Capture the cell that displays the provided text and extract its [X, Y] central coordinate. 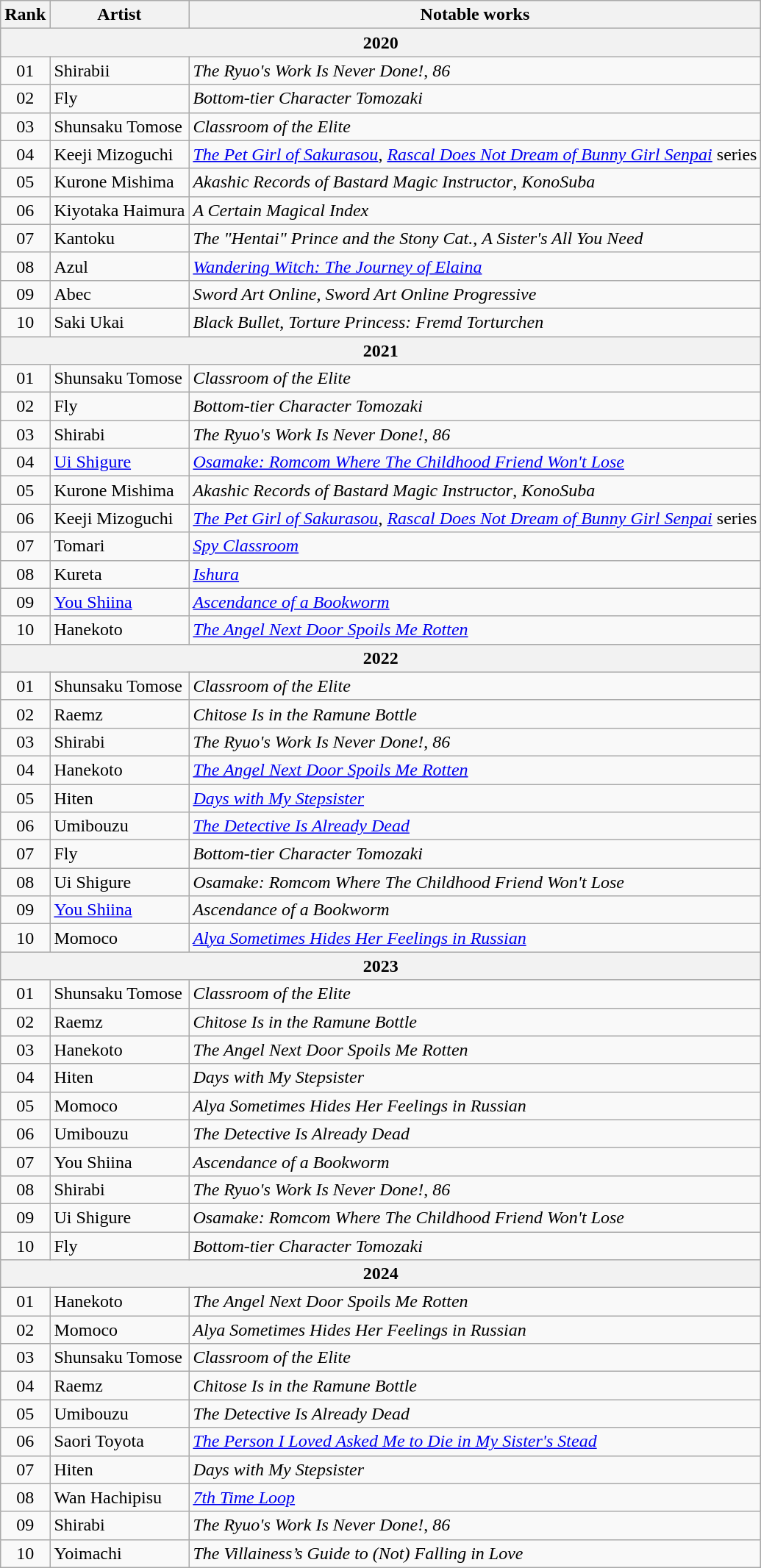
Spy Classroom [475, 546]
2023 [381, 966]
2020 [381, 43]
Black Bullet, Torture Princess: Fremd Torturchen [475, 322]
2021 [381, 351]
Saori Toyota [119, 1442]
Notable works [475, 15]
2022 [381, 658]
The Person I Loved Asked Me to Die in My Sister's Stead [475, 1442]
Artist [119, 15]
Wandering Witch: The Journey of Elaina [475, 266]
Saki Ukai [119, 322]
Sword Art Online, Sword Art Online Progressive [475, 294]
2024 [381, 1274]
Kantoku [119, 238]
Ishura [475, 574]
Kureta [119, 574]
Yoimachi [119, 1553]
The Villainess’s Guide to (Not) Falling in Love [475, 1553]
7th Time Loop [475, 1497]
Azul [119, 266]
Abec [119, 294]
Shirabii [119, 71]
The "Hentai" Prince and the Stony Cat., A Sister's All You Need [475, 238]
A Certain Magical Index [475, 210]
Wan Hachipisu [119, 1497]
Rank [25, 15]
Tomari [119, 546]
Kiyotaka Haimura [119, 210]
